From the cell containing the given text, extract its center point as [x, y] coordinate. 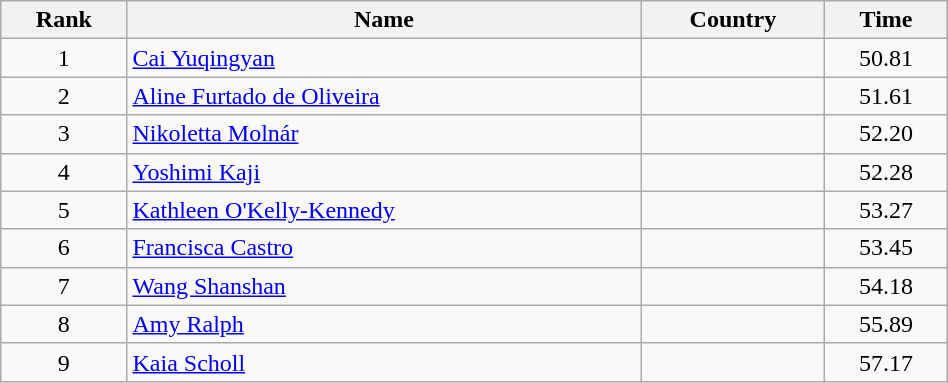
Aline Furtado de Oliveira [384, 96]
2 [64, 96]
54.18 [886, 286]
8 [64, 324]
Nikoletta Molnár [384, 134]
Name [384, 20]
5 [64, 210]
53.27 [886, 210]
7 [64, 286]
Yoshimi Kaji [384, 172]
6 [64, 248]
Kathleen O'Kelly-Kennedy [384, 210]
Country [733, 20]
Rank [64, 20]
52.20 [886, 134]
1 [64, 58]
Francisca Castro [384, 248]
Wang Shanshan [384, 286]
55.89 [886, 324]
9 [64, 362]
53.45 [886, 248]
Kaia Scholl [384, 362]
51.61 [886, 96]
Cai Yuqingyan [384, 58]
52.28 [886, 172]
4 [64, 172]
57.17 [886, 362]
Time [886, 20]
50.81 [886, 58]
Amy Ralph [384, 324]
3 [64, 134]
